Identify which cell holds the provided text, then report its (X, Y) central coordinate. 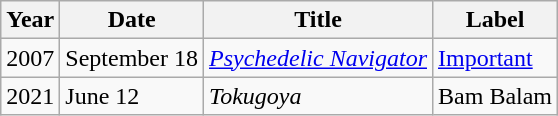
Label (496, 20)
Title (318, 20)
2007 (30, 58)
2021 (30, 96)
Year (30, 20)
Tokugoya (318, 96)
Psychedelic Navigator (318, 58)
Date (132, 20)
September 18 (132, 58)
Bam Balam (496, 96)
June 12 (132, 96)
Important (496, 58)
